Return the [X, Y] coordinate for the center point of the cell that contains the specified text.  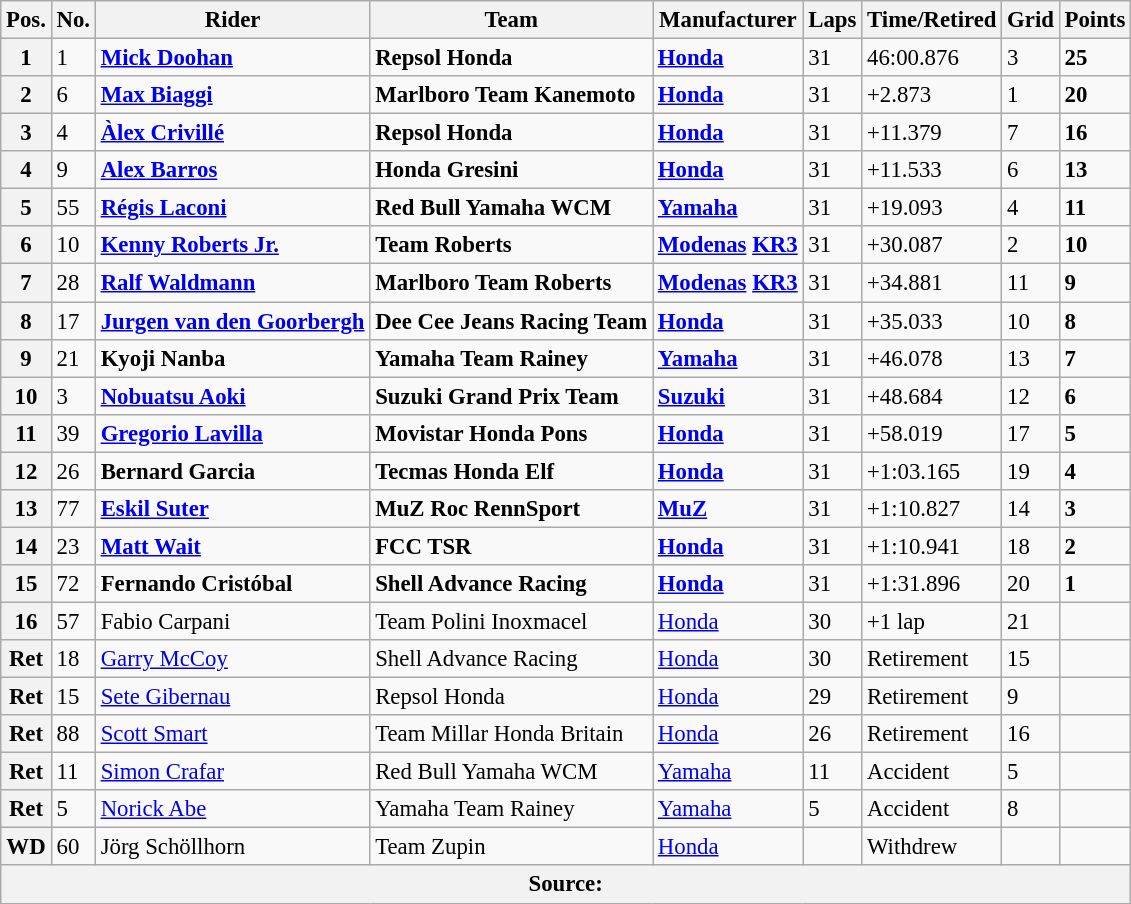
Kenny Roberts Jr. [232, 245]
Simon Crafar [232, 772]
Garry McCoy [232, 659]
Àlex Crivillé [232, 133]
Eskil Suter [232, 509]
Jurgen van den Goorbergh [232, 321]
Suzuki [728, 396]
+58.019 [932, 433]
Norick Abe [232, 809]
Source: [566, 885]
+1:10.941 [932, 546]
39 [73, 433]
Mick Doohan [232, 58]
Manufacturer [728, 20]
Régis Laconi [232, 208]
Gregorio Lavilla [232, 433]
+11.533 [932, 170]
+19.093 [932, 208]
Dee Cee Jeans Racing Team [512, 321]
19 [1030, 471]
MuZ [728, 509]
WD [26, 847]
46:00.876 [932, 58]
Team Millar Honda Britain [512, 734]
Sete Gibernau [232, 697]
Tecmas Honda Elf [512, 471]
Marlboro Team Kanemoto [512, 95]
Suzuki Grand Prix Team [512, 396]
Alex Barros [232, 170]
55 [73, 208]
Laps [832, 20]
Scott Smart [232, 734]
57 [73, 621]
77 [73, 509]
88 [73, 734]
25 [1094, 58]
Bernard Garcia [232, 471]
Time/Retired [932, 20]
Matt Wait [232, 546]
Team Zupin [512, 847]
Nobuatsu Aoki [232, 396]
Kyoji Nanba [232, 358]
Withdrew [932, 847]
60 [73, 847]
+48.684 [932, 396]
+1:03.165 [932, 471]
Ralf Waldmann [232, 283]
+1 lap [932, 621]
MuZ Roc RennSport [512, 509]
Movistar Honda Pons [512, 433]
Points [1094, 20]
+11.379 [932, 133]
72 [73, 584]
Team Roberts [512, 245]
Team Polini Inoxmacel [512, 621]
Pos. [26, 20]
Honda Gresini [512, 170]
+34.881 [932, 283]
Jörg Schöllhorn [232, 847]
+35.033 [932, 321]
+46.078 [932, 358]
+1:10.827 [932, 509]
+30.087 [932, 245]
28 [73, 283]
Rider [232, 20]
Max Biaggi [232, 95]
FCC TSR [512, 546]
Fabio Carpani [232, 621]
+2.873 [932, 95]
Grid [1030, 20]
Marlboro Team Roberts [512, 283]
23 [73, 546]
Fernando Cristóbal [232, 584]
29 [832, 697]
No. [73, 20]
+1:31.896 [932, 584]
Team [512, 20]
